Determine the [X, Y] coordinate at the center of the cell enclosing the given text.  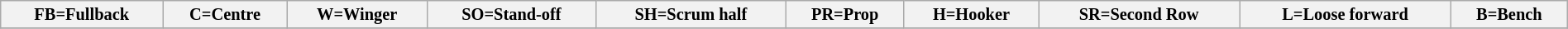
C=Centre [225, 14]
L=Loose forward [1346, 14]
B=Bench [1508, 14]
W=Winger [357, 14]
SH=Scrum half [691, 14]
SO=Stand-off [511, 14]
H=Hooker [971, 14]
SR=Second Row [1140, 14]
PR=Prop [845, 14]
FB=Fullback [82, 14]
